Scan for the cell matching the given text and deliver its (x, y) coordinate at center. 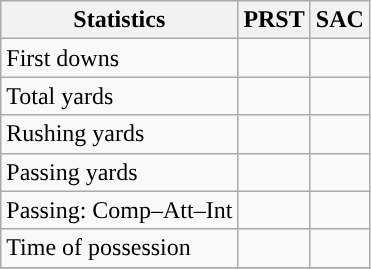
Rushing yards (120, 134)
First downs (120, 58)
Passing yards (120, 172)
Total yards (120, 96)
PRST (274, 20)
Time of possession (120, 248)
Statistics (120, 20)
Passing: Comp–Att–Int (120, 210)
SAC (340, 20)
